Capture the cell that displays the provided text and extract its [X, Y] central coordinate. 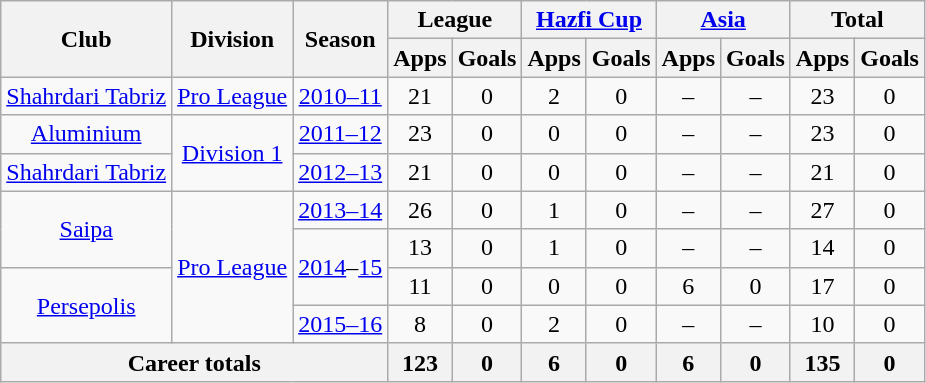
2010–11 [340, 96]
2015–16 [340, 324]
Persepolis [86, 305]
Division [232, 39]
Hazfi Cup [589, 20]
Saipa [86, 229]
Career totals [194, 362]
Club [86, 39]
26 [420, 210]
13 [420, 248]
135 [822, 362]
10 [822, 324]
123 [420, 362]
11 [420, 286]
8 [420, 324]
League [455, 20]
2012–13 [340, 172]
2011–12 [340, 134]
Division 1 [232, 153]
14 [822, 248]
Season [340, 39]
17 [822, 286]
27 [822, 210]
2014–15 [340, 267]
Asia [723, 20]
2013–14 [340, 210]
Aluminium [86, 134]
Total [857, 20]
